Scan for the cell matching the given text and deliver its [X, Y] coordinate at center. 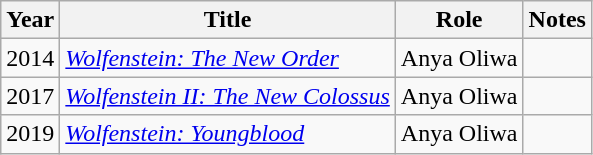
Role [459, 20]
Notes [557, 20]
Wolfenstein: Youngblood [228, 134]
2017 [30, 96]
Year [30, 20]
2014 [30, 58]
2019 [30, 134]
Wolfenstein: The New Order [228, 58]
Title [228, 20]
Wolfenstein II: The New Colossus [228, 96]
